Extract the (X, Y) coordinate from the center of the cell holding the provided text.  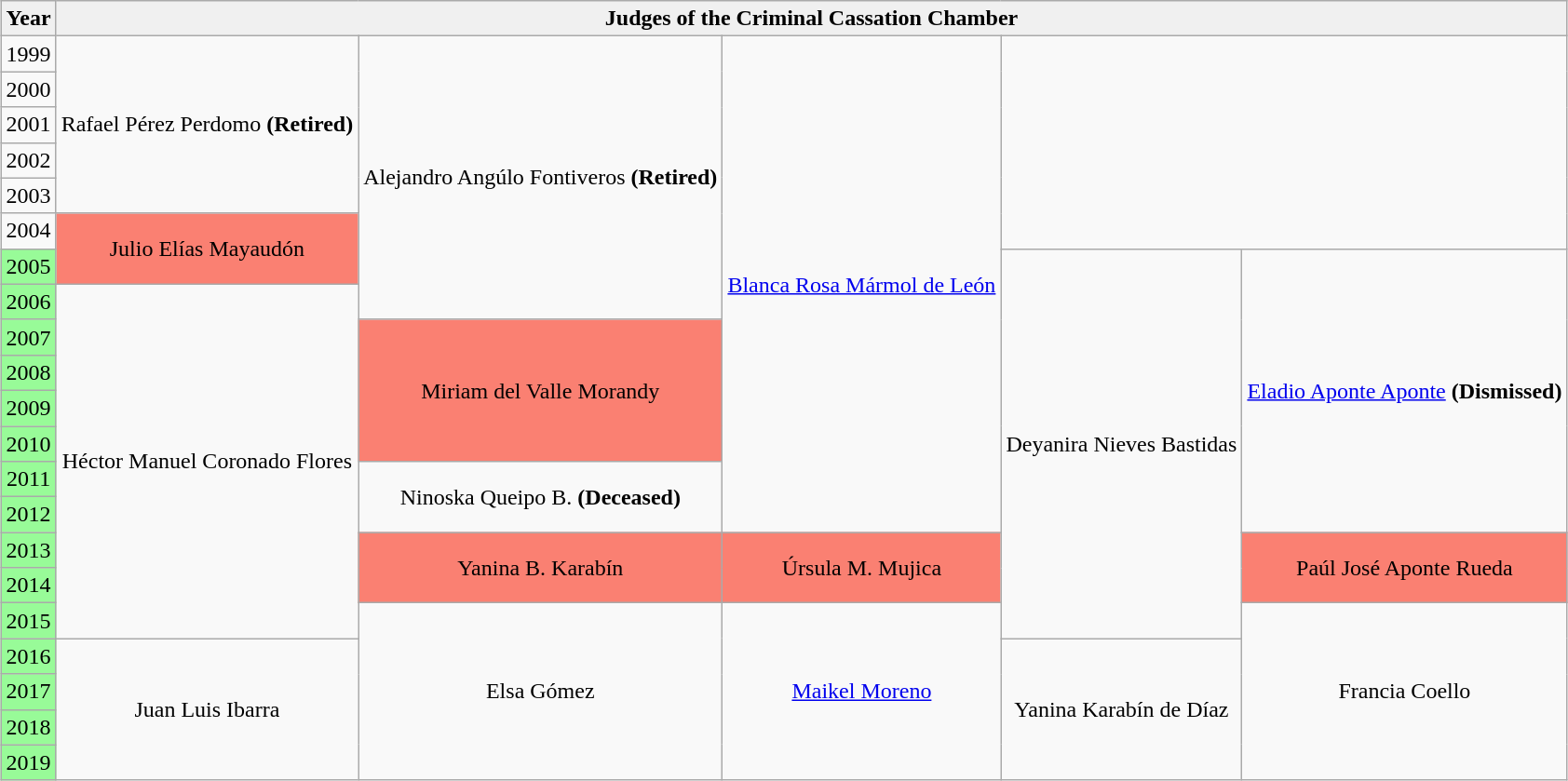
Maikel Moreno (862, 692)
2008 (28, 372)
2006 (28, 302)
2013 (28, 550)
Year (28, 19)
2011 (28, 479)
Miriam del Valle Morandy (540, 390)
Francia Coello (1404, 692)
2015 (28, 621)
2010 (28, 444)
Ninoska Queipo B. (Deceased) (540, 497)
2009 (28, 408)
Judges of the Criminal Cassation Chamber (812, 19)
Eladio Aponte Aponte (Dismissed) (1404, 390)
2012 (28, 515)
2000 (28, 89)
Juan Luis Ibarra (207, 709)
2003 (28, 195)
Blanca Rosa Mármol de León (862, 285)
2005 (28, 266)
2014 (28, 586)
Deyanira Nieves Bastidas (1121, 443)
1999 (28, 54)
Yanina B. Karabín (540, 568)
2019 (28, 762)
Elsa Gómez (540, 692)
Yanina Karabín de Díaz (1121, 709)
Alejandro Angúlo Fontiveros (Retired) (540, 178)
Rafael Pérez Perdomo (Retired) (207, 125)
2018 (28, 727)
Julio Elías Mayaudón (207, 249)
2002 (28, 160)
2007 (28, 337)
2004 (28, 231)
2016 (28, 656)
Paúl José Aponte Rueda (1404, 568)
2017 (28, 692)
2001 (28, 125)
Úrsula M. Mujica (862, 568)
Héctor Manuel Coronado Flores (207, 462)
